Return the [X, Y] coordinate for the center point of the cell that contains the specified text.  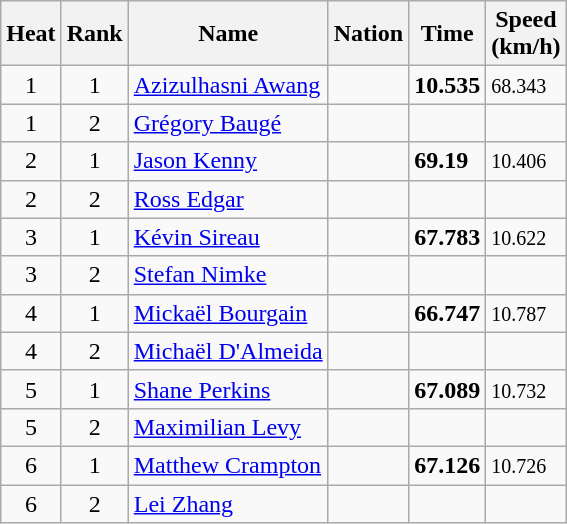
Azizulhasni Awang [228, 85]
66.747 [448, 313]
10.732 [526, 389]
10.535 [448, 85]
Stefan Nimke [228, 275]
68.343 [526, 85]
Jason Kenny [228, 161]
Speed(km/h) [526, 34]
Grégory Baugé [228, 123]
Matthew Crampton [228, 465]
Nation [368, 34]
10.787 [526, 313]
Shane Perkins [228, 389]
Lei Zhang [228, 503]
10.726 [526, 465]
Kévin Sireau [228, 237]
Time [448, 34]
67.089 [448, 389]
Heat [31, 34]
69.19 [448, 161]
67.783 [448, 237]
10.622 [526, 237]
Name [228, 34]
Mickaël Bourgain [228, 313]
Ross Edgar [228, 199]
Michaël D'Almeida [228, 351]
Maximilian Levy [228, 427]
Rank [94, 34]
67.126 [448, 465]
10.406 [526, 161]
